For the text-containing cell, return its midpoint in [X, Y] coordinate format. 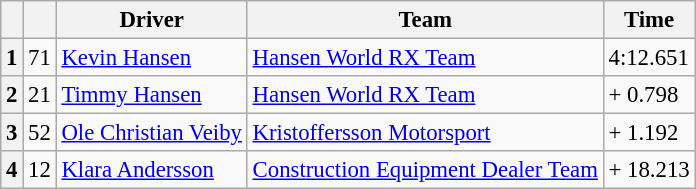
Kristoffersson Motorsport [425, 133]
21 [40, 95]
71 [40, 58]
Ole Christian Veiby [152, 133]
Construction Equipment Dealer Team [425, 170]
Klara Andersson [152, 170]
1 [12, 58]
Time [649, 20]
+ 1.192 [649, 133]
Team [425, 20]
3 [12, 133]
4:12.651 [649, 58]
+ 18.213 [649, 170]
Driver [152, 20]
2 [12, 95]
4 [12, 170]
+ 0.798 [649, 95]
52 [40, 133]
Kevin Hansen [152, 58]
12 [40, 170]
Timmy Hansen [152, 95]
